Search for the cell housing the specified text and yield its (X, Y) center coordinate. 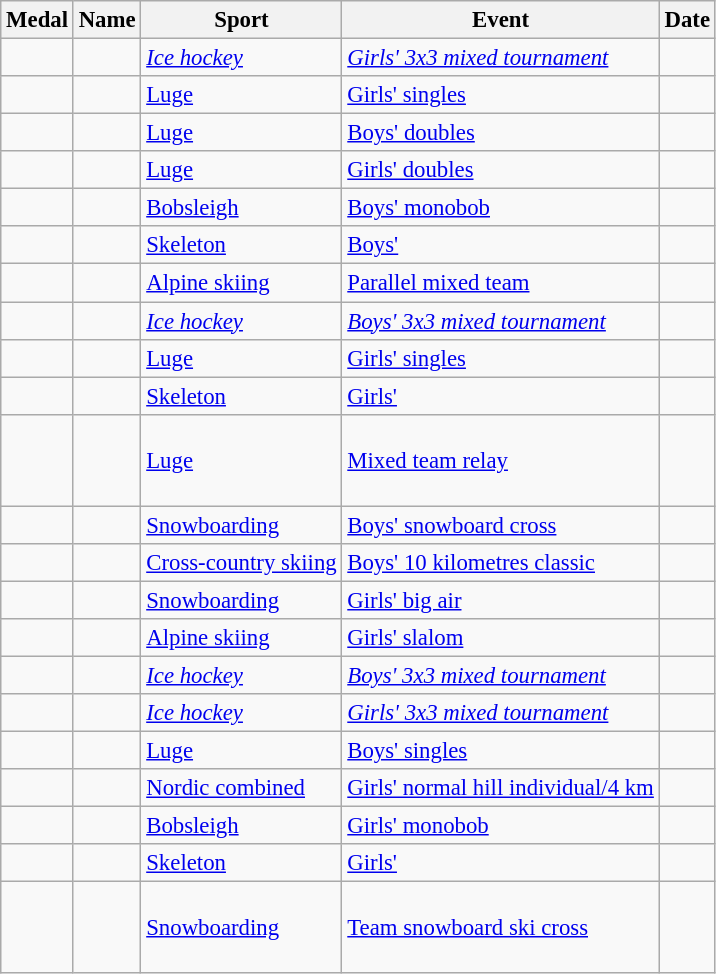
Boys' singles (500, 751)
Girls' monobob (500, 826)
Boys' monobob (500, 208)
Girls' slalom (500, 638)
Date (687, 20)
Boys' snowboard cross (500, 525)
Boys' 10 kilometres classic (500, 563)
Event (500, 20)
Parallel mixed team (500, 283)
Team snowboard ski cross (500, 928)
Girls' normal hill individual/4 km (500, 788)
Girls' big air (500, 600)
Nordic combined (242, 788)
Boys' doubles (500, 133)
Cross-country skiing (242, 563)
Sport (242, 20)
Mixed team relay (500, 460)
Name (107, 20)
Girls' doubles (500, 170)
Boys' (500, 245)
Medal (38, 20)
